From the cell containing the given text, extract its center point as (x, y) coordinate. 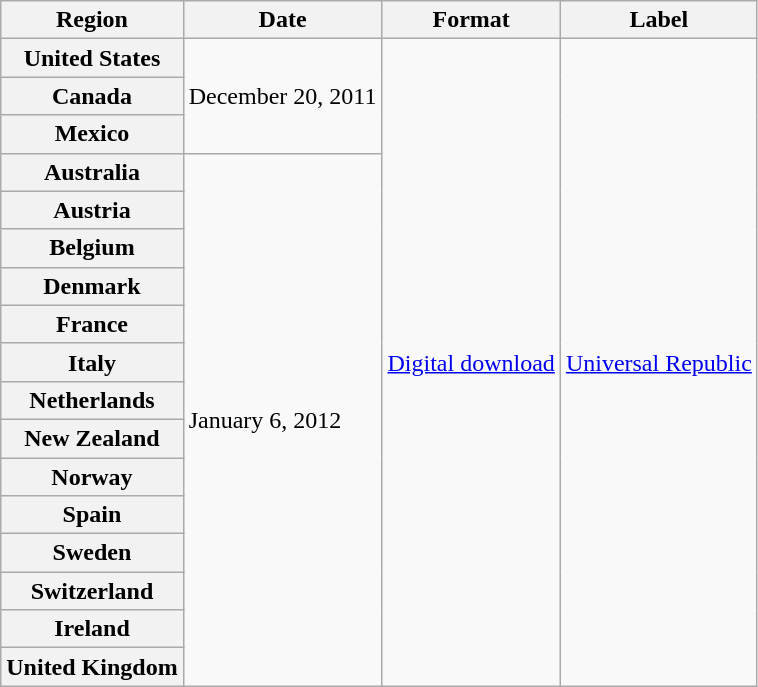
December 20, 2011 (282, 96)
Netherlands (92, 400)
France (92, 324)
Australia (92, 172)
Universal Republic (658, 362)
Canada (92, 96)
Denmark (92, 286)
Region (92, 20)
Date (282, 20)
Sweden (92, 553)
Mexico (92, 134)
Label (658, 20)
Spain (92, 515)
Norway (92, 477)
Italy (92, 362)
January 6, 2012 (282, 420)
Digital download (471, 362)
United States (92, 58)
New Zealand (92, 438)
Switzerland (92, 591)
Format (471, 20)
United Kingdom (92, 667)
Belgium (92, 248)
Ireland (92, 629)
Austria (92, 210)
